Provide the [x, y] coordinate of the cell's center where the given text is located.  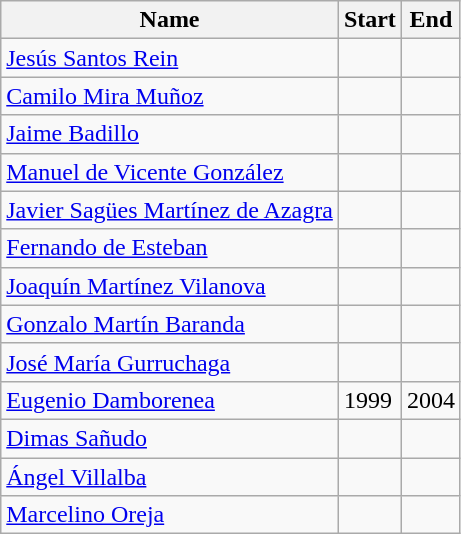
End [430, 20]
Joaquín Martínez Vilanova [170, 286]
Camilo Mira Muñoz [170, 96]
Jesús Santos Rein [170, 58]
José María Gurruchaga [170, 362]
Gonzalo Martín Baranda [170, 324]
Fernando de Esteban [170, 248]
2004 [430, 400]
Manuel de Vicente González [170, 172]
Javier Sagües Martínez de Azagra [170, 210]
Jaime Badillo [170, 134]
Ángel Villalba [170, 477]
Name [170, 20]
Dimas Sañudo [170, 438]
Eugenio Damborenea [170, 400]
Marcelino Oreja [170, 515]
Start [370, 20]
1999 [370, 400]
